Identify which cell holds the provided text, then report its (X, Y) central coordinate. 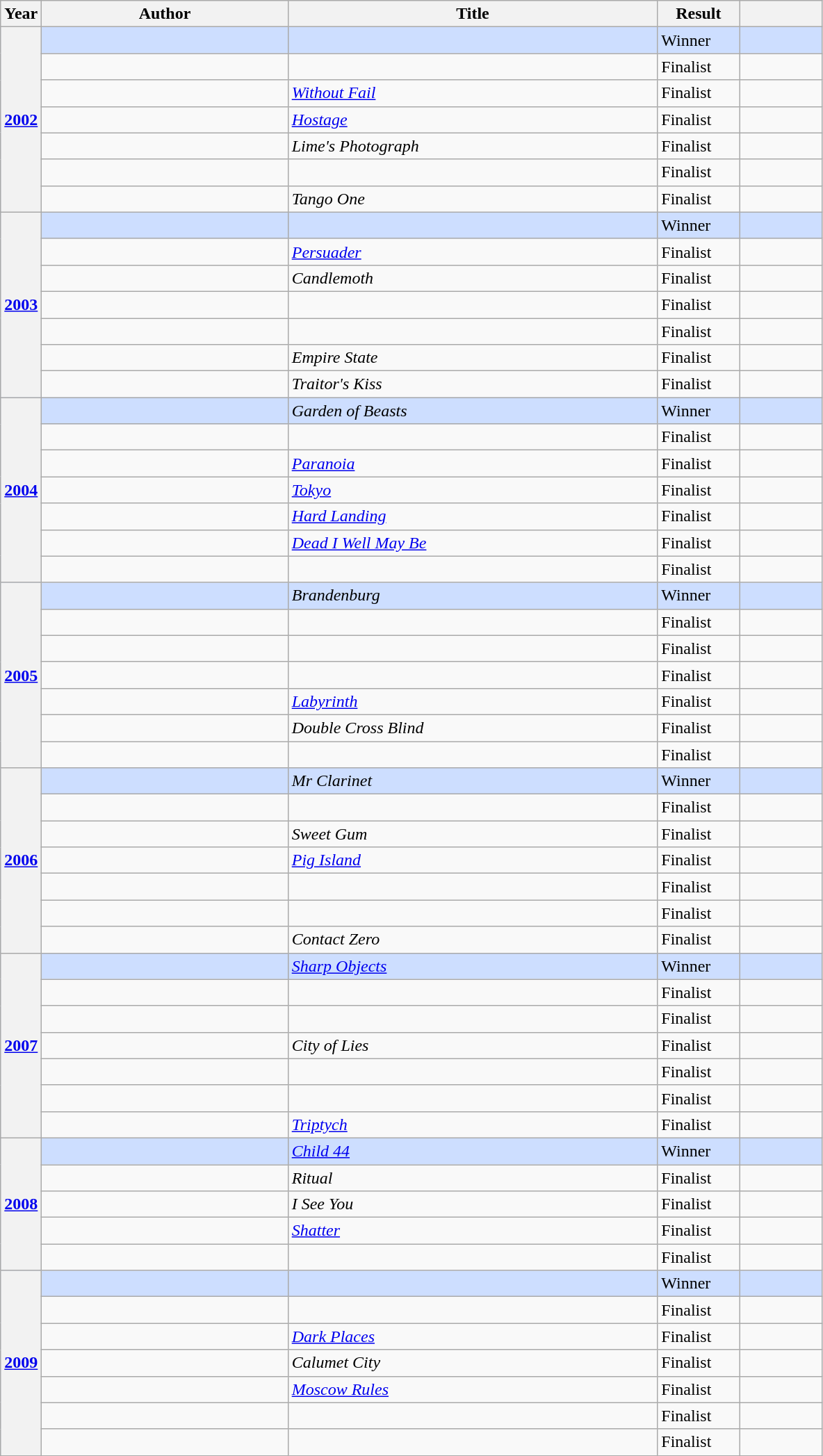
Garden of Beasts (473, 411)
2007 (21, 1045)
Title (473, 14)
Child 44 (473, 1151)
Sharp Objects (473, 966)
Tango One (473, 199)
Year (21, 14)
Mr Clarinet (473, 781)
2005 (21, 675)
I See You (473, 1204)
Triptych (473, 1124)
Result (699, 14)
Lime's Photograph (473, 146)
Sweet Gum (473, 834)
2009 (21, 1363)
Persuader (473, 252)
Traitor's Kiss (473, 384)
Moscow Rules (473, 1389)
2006 (21, 860)
Tokyo (473, 490)
Ritual (473, 1178)
2004 (21, 490)
Contact Zero (473, 940)
Hard Landing (473, 516)
Calumet City (473, 1363)
Hostage (473, 120)
Dark Places (473, 1336)
Author (165, 14)
Candlemoth (473, 278)
Labyrinth (473, 701)
Pig Island (473, 860)
2008 (21, 1204)
Shatter (473, 1231)
City of Lies (473, 1045)
Paranoia (473, 464)
Empire State (473, 358)
2003 (21, 304)
Double Cross Blind (473, 728)
Without Fail (473, 93)
2002 (21, 120)
Dead I Well May Be (473, 543)
Brandenburg (473, 596)
